Return [x, y] of the center of cell containing provided text 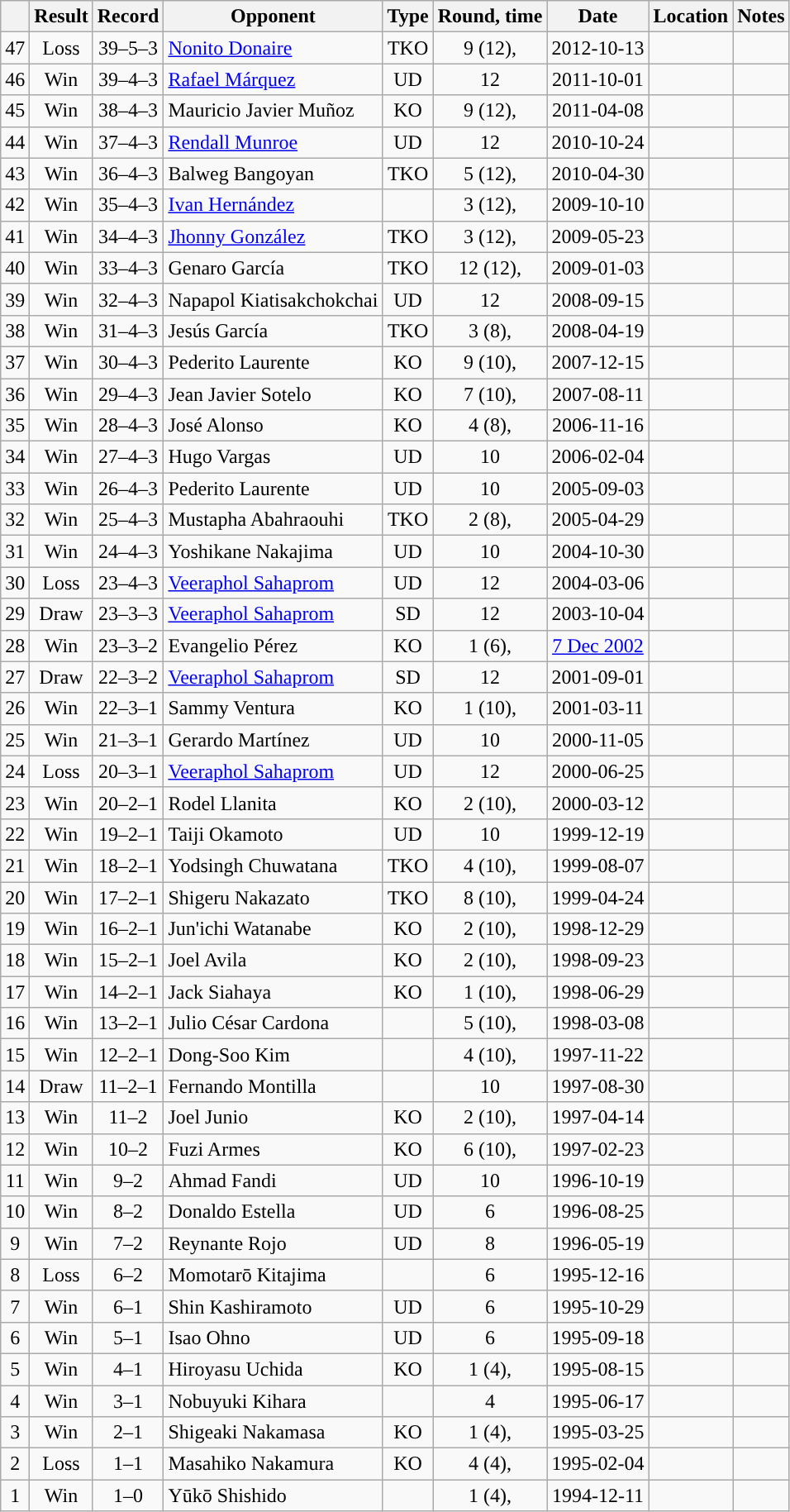
Mauricio Javier Muñoz [273, 111]
21–3–1 [128, 740]
22–3–1 [128, 708]
17–2–1 [128, 897]
4–1 [128, 1369]
36 [15, 394]
Reynante Rojo [273, 1243]
26 [15, 708]
1997-02-23 [598, 1149]
José Alonso [273, 426]
45 [15, 111]
2 (8), [490, 520]
2010-10-24 [598, 142]
1998-12-29 [598, 929]
43 [15, 174]
35–4–3 [128, 205]
Shin Kashiramoto [273, 1306]
Momotarō Kitajima [273, 1275]
Notes [761, 17]
8–2 [128, 1212]
19 [15, 929]
36–4–3 [128, 174]
Mustapha Abahraouhi [273, 520]
Shigeaki Nakamasa [273, 1433]
2008-09-15 [598, 299]
2009-10-10 [598, 205]
37–4–3 [128, 142]
4 (8), [490, 426]
2–1 [128, 1433]
46 [15, 79]
1995-06-17 [598, 1401]
Ivan Hernández [273, 205]
32 [15, 520]
9 [15, 1243]
30–4–3 [128, 362]
Jhonny González [273, 236]
1996-08-25 [598, 1212]
1999-04-24 [598, 897]
16–2–1 [128, 929]
5 [15, 1369]
25 [15, 740]
1998-03-08 [598, 1023]
Napapol Kiatisakchokchai [273, 299]
2000-03-12 [598, 803]
34–4–3 [128, 236]
2004-10-30 [598, 551]
Balweg Bangoyan [273, 174]
2010-04-30 [598, 174]
31–4–3 [128, 331]
1998-06-29 [598, 992]
1–0 [128, 1495]
8 (10), [490, 897]
Yoshikane Nakajima [273, 551]
Ahmad Fandi [273, 1181]
Result [61, 17]
34 [15, 457]
5–1 [128, 1338]
28–4–3 [128, 426]
21 [15, 866]
23–3–2 [128, 646]
Yodsingh Chuwatana [273, 866]
14 [15, 1086]
20–3–1 [128, 771]
1995-12-16 [598, 1275]
2000-11-05 [598, 740]
1996-10-19 [598, 1181]
Round, time [490, 17]
Fuzi Armes [273, 1149]
12–2–1 [128, 1055]
5 (10), [490, 1023]
5 (12), [490, 174]
1997-11-22 [598, 1055]
2004-03-06 [598, 583]
Type [408, 17]
2005-09-03 [598, 489]
6–2 [128, 1275]
2009-01-03 [598, 268]
2003-10-04 [598, 614]
38 [15, 331]
35 [15, 426]
Jack Siahaya [273, 992]
26–4–3 [128, 489]
2009-05-23 [598, 236]
2007-08-11 [598, 394]
1995-08-15 [598, 1369]
3 (8), [490, 331]
7 (10), [490, 394]
7 [15, 1306]
39 [15, 299]
Hiroyasu Uchida [273, 1369]
41 [15, 236]
2008-04-19 [598, 331]
42 [15, 205]
30 [15, 583]
1996-05-19 [598, 1243]
31 [15, 551]
Shigeru Nakazato [273, 897]
2001-09-01 [598, 677]
44 [15, 142]
23–4–3 [128, 583]
39–4–3 [128, 79]
40 [15, 268]
38–4–3 [128, 111]
33–4–3 [128, 268]
Donaldo Estella [273, 1212]
Julio César Cardona [273, 1023]
19–2–1 [128, 834]
33 [15, 489]
Masahiko Nakamura [273, 1464]
25–4–3 [128, 520]
11 [15, 1181]
28 [15, 646]
Rodel Llanita [273, 803]
3–1 [128, 1401]
Nonito Donaire [273, 48]
Nobuyuki Kihara [273, 1401]
13 [15, 1118]
Date [598, 17]
Hugo Vargas [273, 457]
4 (4), [490, 1464]
Record [128, 17]
2000-06-25 [598, 771]
27 [15, 677]
12 (12), [490, 268]
Taiji Okamoto [273, 834]
2006-02-04 [598, 457]
Dong-Soo Kim [273, 1055]
11–2 [128, 1118]
Sammy Ventura [273, 708]
Joel Junio [273, 1118]
7–2 [128, 1243]
18–2–1 [128, 866]
29 [15, 614]
Isao Ohno [273, 1338]
1998-09-23 [598, 961]
39–5–3 [128, 48]
2006-11-16 [598, 426]
Genaro García [273, 268]
23–3–3 [128, 614]
6 (10), [490, 1149]
Gerardo Martínez [273, 740]
1995-02-04 [598, 1464]
22–3–2 [128, 677]
15 [15, 1055]
Jean Javier Sotelo [273, 394]
2011-10-01 [598, 79]
1997-08-30 [598, 1086]
20–2–1 [128, 803]
27–4–3 [128, 457]
Evangelio Pérez [273, 646]
1994-12-11 [598, 1495]
Jesús García [273, 331]
13–2–1 [128, 1023]
Yūkō Shishido [273, 1495]
Joel Avila [273, 961]
Jun'ichi Watanabe [273, 929]
6–1 [128, 1306]
1999-12-19 [598, 834]
15–2–1 [128, 961]
3 [15, 1433]
1995-10-29 [598, 1306]
18 [15, 961]
14–2–1 [128, 992]
24 [15, 771]
16 [15, 1023]
9 (10), [490, 362]
9–2 [128, 1181]
Opponent [273, 17]
17 [15, 992]
1995-09-18 [598, 1338]
2007-12-15 [598, 362]
29–4–3 [128, 394]
Location [691, 17]
11–2–1 [128, 1086]
1–1 [128, 1464]
23 [15, 803]
2001-03-11 [598, 708]
20 [15, 897]
2012-10-13 [598, 48]
1995-03-25 [598, 1433]
22 [15, 834]
Rafael Márquez [273, 79]
2 [15, 1464]
Fernando Montilla [273, 1086]
1999-08-07 [598, 866]
24–4–3 [128, 551]
1 (6), [490, 646]
2011-04-08 [598, 111]
1997-04-14 [598, 1118]
10–2 [128, 1149]
7 Dec 2002 [598, 646]
1 [15, 1495]
2005-04-29 [598, 520]
32–4–3 [128, 299]
37 [15, 362]
47 [15, 48]
Rendall Munroe [273, 142]
